Detect which cell encompasses the target text, then output its (x, y) center coordinate. 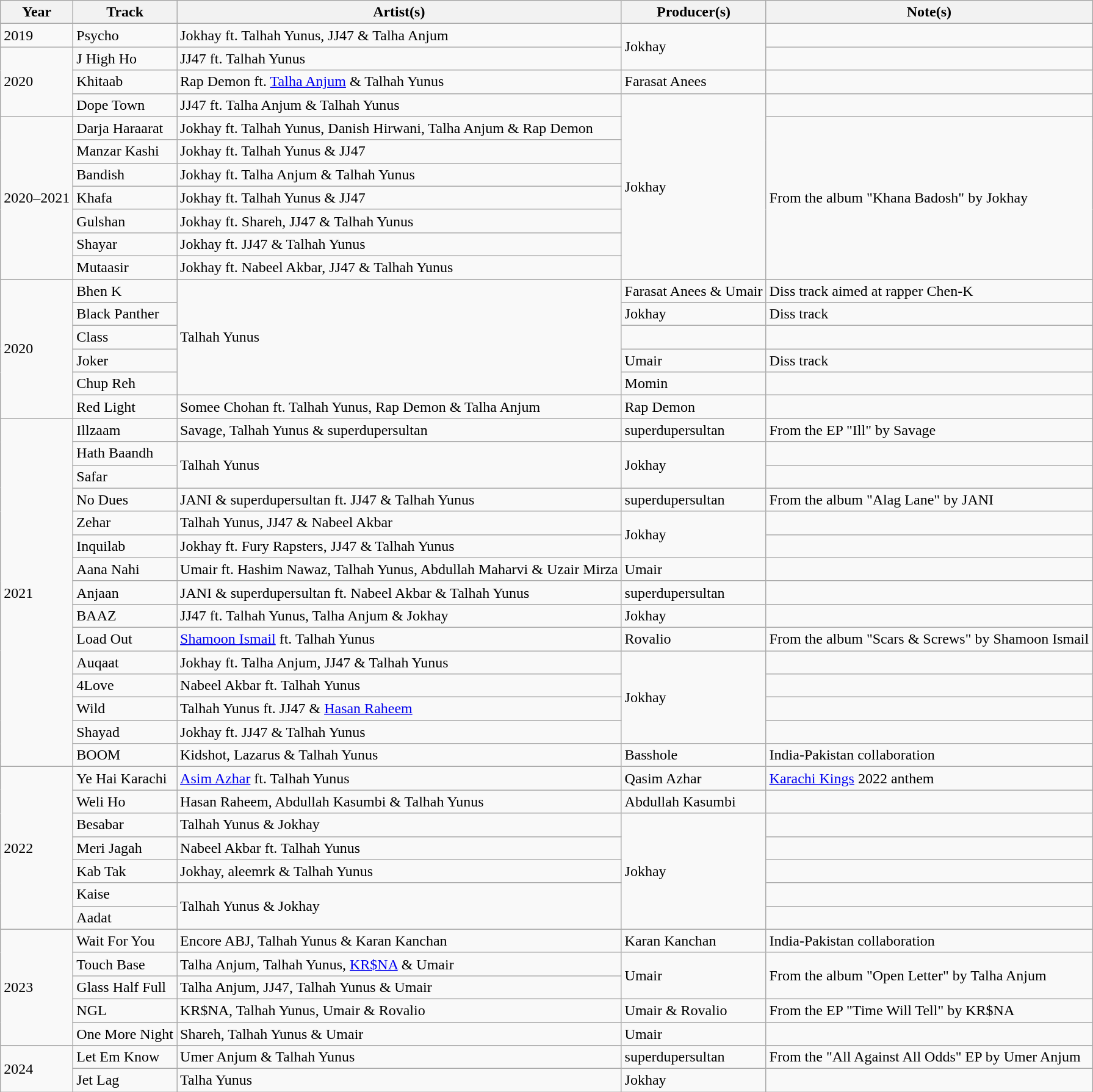
JJ47 ft. Talha Anjum & Talhah Yunus (399, 105)
Shareh, Talhah Yunus & Umair (399, 1034)
Note(s) (929, 12)
Joker (125, 361)
Dope Town (125, 105)
Shayad (125, 732)
Asim Azhar ft. Talhah Yunus (399, 778)
Khafa (125, 198)
Chup Reh (125, 384)
4Love (125, 686)
KR$NA, Talhah Yunus, Umair & Rovalio (399, 1010)
Kidshot, Lazarus & Talhah Yunus (399, 755)
Wait For You (125, 941)
From the album "Scars & Screws" by Shamoon Ismail (929, 639)
Aana Nahi (125, 569)
From the "All Against All Odds" EP by Umer Anjum (929, 1057)
Jokhay ft. Shareh, JJ47 & Talhah Yunus (399, 221)
Hasan Raheem, Abdullah Kasumbi & Talhah Yunus (399, 802)
Basshole (693, 755)
From the EP "Time Will Tell" by KR$NA (929, 1010)
Inquilab (125, 546)
2022 (37, 848)
Talha Yunus (399, 1080)
Jet Lag (125, 1080)
Anjaan (125, 592)
Manzar Kashi (125, 151)
Umer Anjum & Talhah Yunus (399, 1057)
One More Night (125, 1034)
Talhah Yunus, JJ47 & Nabeel Akbar (399, 523)
Khitaab (125, 82)
JANI & superdupersultan ft. Nabeel Akbar & Talhah Yunus (399, 592)
2020–2021 (37, 198)
Ye Hai Karachi (125, 778)
JJ47 ft. Talhah Yunus, Talha Anjum & Jokhay (399, 616)
Talha Anjum, Talhah Yunus, KR$NA & Umair (399, 964)
Track (125, 12)
Qasim Azhar (693, 778)
Karan Kanchan (693, 941)
NGL (125, 1010)
Mutaasir (125, 267)
Savage, Talhah Yunus & superdupersultan (399, 430)
Shayar (125, 244)
Weli Ho (125, 802)
Jokhay ft. Talha Anjum & Talhah Yunus (399, 174)
Touch Base (125, 964)
Zehar (125, 523)
J High Ho (125, 59)
BAAZ (125, 616)
Class (125, 337)
Umair & Rovalio (693, 1010)
Abdullah Kasumbi (693, 802)
Farasat Anees & Umair (693, 291)
Jokhay, aleemrk & Talhah Yunus (399, 871)
JJ47 ft. Talhah Yunus (399, 59)
Red Light (125, 407)
Aadat (125, 918)
2021 (37, 593)
From the album "Khana Badosh" by Jokhay (929, 198)
BOOM (125, 755)
Gulshan (125, 221)
Talha Anjum, JJ47, Talhah Yunus & Umair (399, 987)
Kab Tak (125, 871)
Let Em Know (125, 1057)
From the album "Alag Lane" by JANI (929, 500)
Talhah Yunus ft. JJ47 & Hasan Raheem (399, 709)
Safar (125, 476)
Encore ABJ, Talhah Yunus & Karan Kanchan (399, 941)
Year (37, 12)
From the album "Open Letter" by Talha Anjum (929, 975)
No Dues (125, 500)
Darja Haraarat (125, 128)
Illzaam (125, 430)
From the EP "Ill" by Savage (929, 430)
Producer(s) (693, 12)
2019 (37, 35)
Karachi Kings 2022 anthem (929, 778)
2023 (37, 987)
JANI & superdupersultan ft. JJ47 & Talhah Yunus (399, 500)
Jokhay ft. Talhah Yunus, Danish Hirwani, Talha Anjum & Rap Demon (399, 128)
Jokhay ft. Fury Rapsters, JJ47 & Talhah Yunus (399, 546)
Momin (693, 384)
Bhen K (125, 291)
Wild (125, 709)
Jokhay ft. Talha Anjum, JJ47 & Talhah Yunus (399, 662)
Bandish (125, 174)
Jokhay ft. Talhah Yunus, JJ47 & Talha Anjum (399, 35)
Jokhay ft. Nabeel Akbar, JJ47 & Talhah Yunus (399, 267)
Farasat Anees (693, 82)
Shamoon Ismail ft. Talhah Yunus (399, 639)
Artist(s) (399, 12)
Diss track aimed at rapper Chen-K (929, 291)
Auqaat (125, 662)
2024 (37, 1069)
Load Out (125, 639)
Psycho (125, 35)
Besabar (125, 825)
Hath Baandh (125, 453)
Glass Half Full (125, 987)
Black Panther (125, 314)
Meri Jagah (125, 848)
Rap Demon (693, 407)
Kaise (125, 894)
Rap Demon ft. Talha Anjum & Talhah Yunus (399, 82)
Somee Chohan ft. Talhah Yunus, Rap Demon & Talha Anjum (399, 407)
Umair ft. Hashim Nawaz, Talhah Yunus, Abdullah Maharvi & Uzair Mirza (399, 569)
Rovalio (693, 639)
